Return the [X, Y] coordinate for the center point of the cell that contains the specified text.  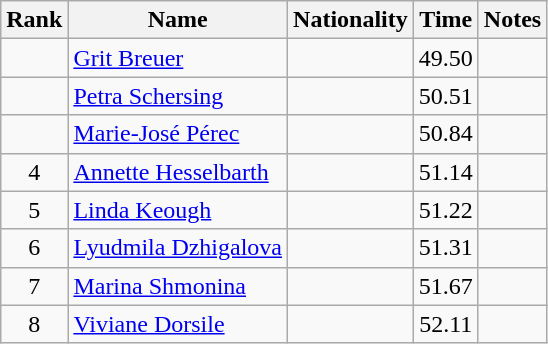
5 [34, 210]
Rank [34, 20]
Annette Hesselbarth [178, 172]
Petra Schersing [178, 96]
Notes [512, 20]
Time [446, 20]
8 [34, 324]
51.67 [446, 286]
50.51 [446, 96]
4 [34, 172]
51.31 [446, 248]
52.11 [446, 324]
Marina Shmonina [178, 286]
Lyudmila Dzhigalova [178, 248]
Viviane Dorsile [178, 324]
49.50 [446, 58]
Nationality [351, 20]
51.14 [446, 172]
Marie-José Pérec [178, 134]
Linda Keough [178, 210]
50.84 [446, 134]
51.22 [446, 210]
Name [178, 20]
6 [34, 248]
Grit Breuer [178, 58]
7 [34, 286]
